Scan for the cell matching the given text and deliver its (x, y) coordinate at center. 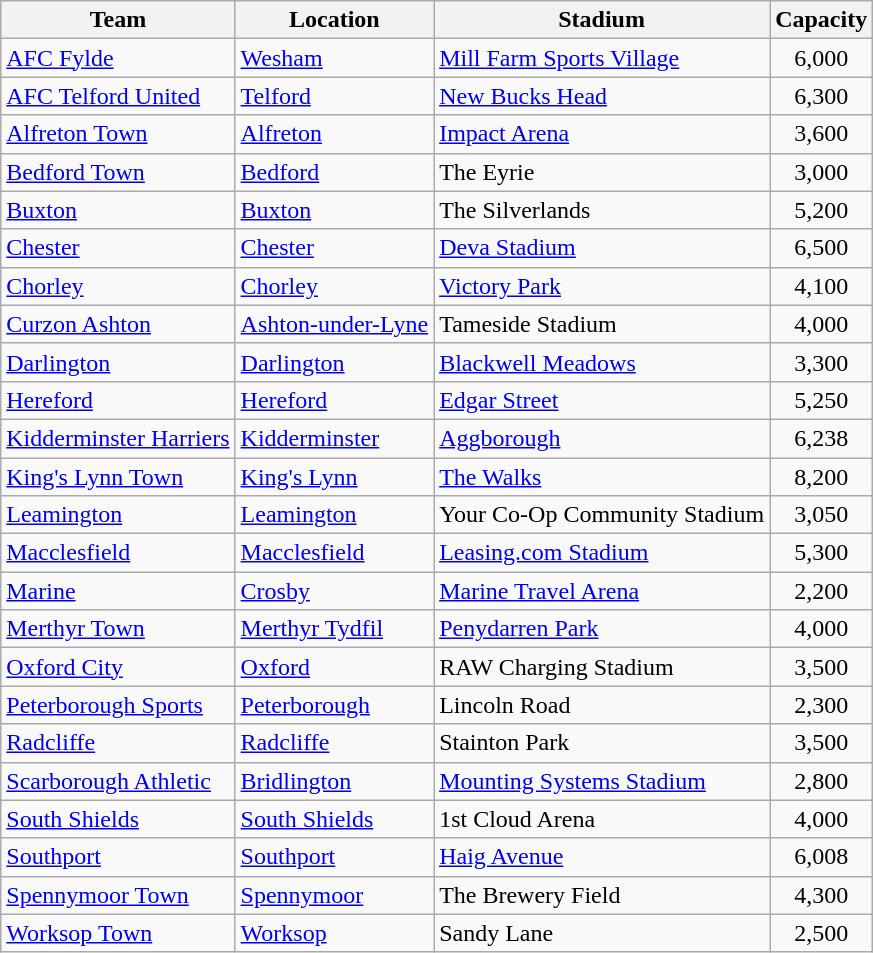
Leasing.com Stadium (602, 553)
Bedford Town (118, 172)
The Eyrie (602, 172)
8,200 (822, 477)
Peterborough Sports (118, 705)
Mounting Systems Stadium (602, 781)
The Silverlands (602, 210)
2,800 (822, 781)
Blackwell Meadows (602, 362)
Spennymoor (334, 895)
Deva Stadium (602, 248)
RAW Charging Stadium (602, 667)
Mill Farm Sports Village (602, 58)
Crosby (334, 591)
5,200 (822, 210)
1st Cloud Arena (602, 819)
Bedford (334, 172)
6,000 (822, 58)
3,050 (822, 515)
Wesham (334, 58)
King's Lynn (334, 477)
Your Co-Op Community Stadium (602, 515)
Marine Travel Arena (602, 591)
Alfreton (334, 134)
2,300 (822, 705)
Impact Arena (602, 134)
Bridlington (334, 781)
6,300 (822, 96)
Worksop (334, 933)
Alfreton Town (118, 134)
Kidderminster Harriers (118, 438)
Merthyr Tydfil (334, 629)
Curzon Ashton (118, 324)
Sandy Lane (602, 933)
2,200 (822, 591)
Edgar Street (602, 400)
AFC Telford United (118, 96)
Haig Avenue (602, 857)
Spennymoor Town (118, 895)
Tameside Stadium (602, 324)
5,300 (822, 553)
Scarborough Athletic (118, 781)
Aggborough (602, 438)
Location (334, 20)
Team (118, 20)
Oxford (334, 667)
AFC Fylde (118, 58)
Worksop Town (118, 933)
6,500 (822, 248)
New Bucks Head (602, 96)
Lincoln Road (602, 705)
Ashton-under-Lyne (334, 324)
4,100 (822, 286)
3,600 (822, 134)
2,500 (822, 933)
King's Lynn Town (118, 477)
5,250 (822, 400)
Kidderminster (334, 438)
3,000 (822, 172)
6,008 (822, 857)
4,300 (822, 895)
Oxford City (118, 667)
3,300 (822, 362)
The Brewery Field (602, 895)
Victory Park (602, 286)
Penydarren Park (602, 629)
Merthyr Town (118, 629)
The Walks (602, 477)
Telford (334, 96)
Stainton Park (602, 743)
Peterborough (334, 705)
Marine (118, 591)
Stadium (602, 20)
Capacity (822, 20)
6,238 (822, 438)
